Output the [x, y] coordinate of the center of the cell containing the given text.  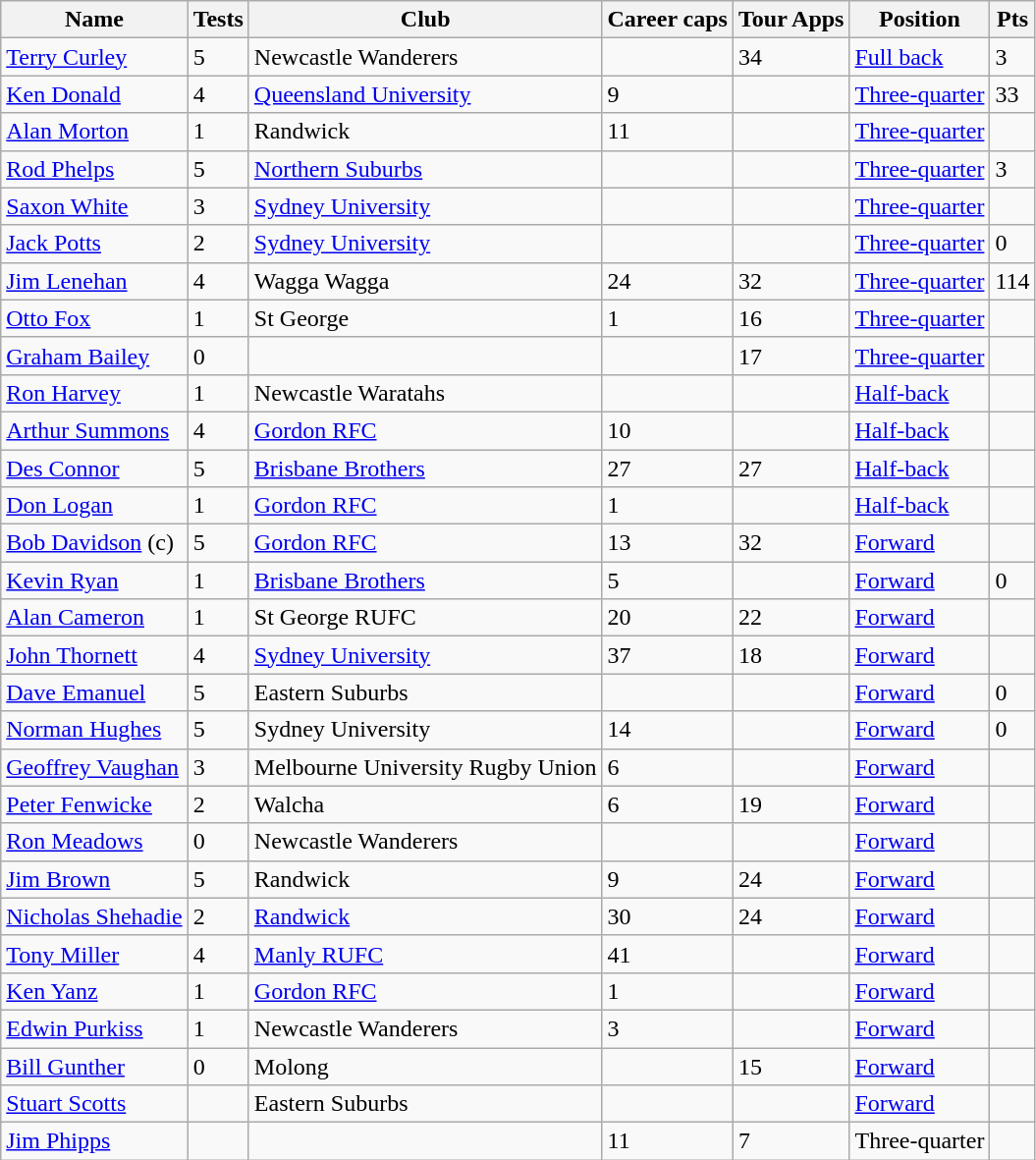
Graham Bailey [94, 356]
Saxon White [94, 206]
John Thornett [94, 655]
Rod Phelps [94, 169]
Molong [425, 1066]
Tour Apps [791, 20]
Jim Phipps [94, 1141]
Ron Meadows [94, 842]
Otto Fox [94, 318]
Nicholas Shehadie [94, 916]
33 [1012, 94]
Peter Fenwicke [94, 804]
Arthur Summons [94, 430]
Alan Cameron [94, 618]
Bob Davidson (c) [94, 543]
Tony Miller [94, 954]
Pts [1012, 20]
114 [1012, 281]
Manly RUFC [425, 954]
34 [791, 57]
Club [425, 20]
Ken Yanz [94, 991]
Norman Hughes [94, 730]
14 [668, 730]
10 [668, 430]
Ron Harvey [94, 393]
18 [791, 655]
Ken Donald [94, 94]
Walcha [425, 804]
19 [791, 804]
Des Connor [94, 469]
Kevin Ryan [94, 580]
Jim Brown [94, 879]
Jack Potts [94, 244]
20 [668, 618]
Jim Lenehan [94, 281]
Full back [919, 57]
Northern Suburbs [425, 169]
Queensland University [425, 94]
7 [791, 1141]
Newcastle Waratahs [425, 393]
Melbourne University Rugby Union [425, 767]
17 [791, 356]
22 [791, 618]
St George RUFC [425, 618]
Geoffrey Vaughan [94, 767]
16 [791, 318]
Don Logan [94, 506]
Bill Gunther [94, 1066]
41 [668, 954]
15 [791, 1066]
Dave Emanuel [94, 692]
St George [425, 318]
13 [668, 543]
Tests [218, 20]
30 [668, 916]
Stuart Scotts [94, 1104]
Career caps [668, 20]
Edwin Purkiss [94, 1028]
Terry Curley [94, 57]
Wagga Wagga [425, 281]
Name [94, 20]
Position [919, 20]
37 [668, 655]
Alan Morton [94, 132]
